Provide the (x, y) coordinate of the cell's center where the given text is located.  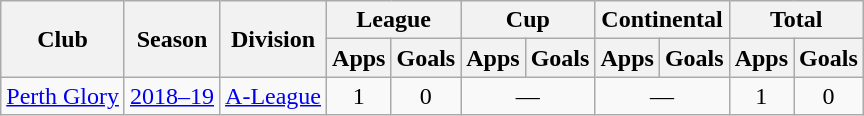
Perth Glory (63, 96)
Club (63, 39)
Season (172, 39)
2018–19 (172, 96)
Continental (662, 20)
A-League (274, 96)
League (394, 20)
Total (796, 20)
Division (274, 39)
Cup (528, 20)
